Find where the given text appears and provide that cell's center as [X, Y] coordinate. 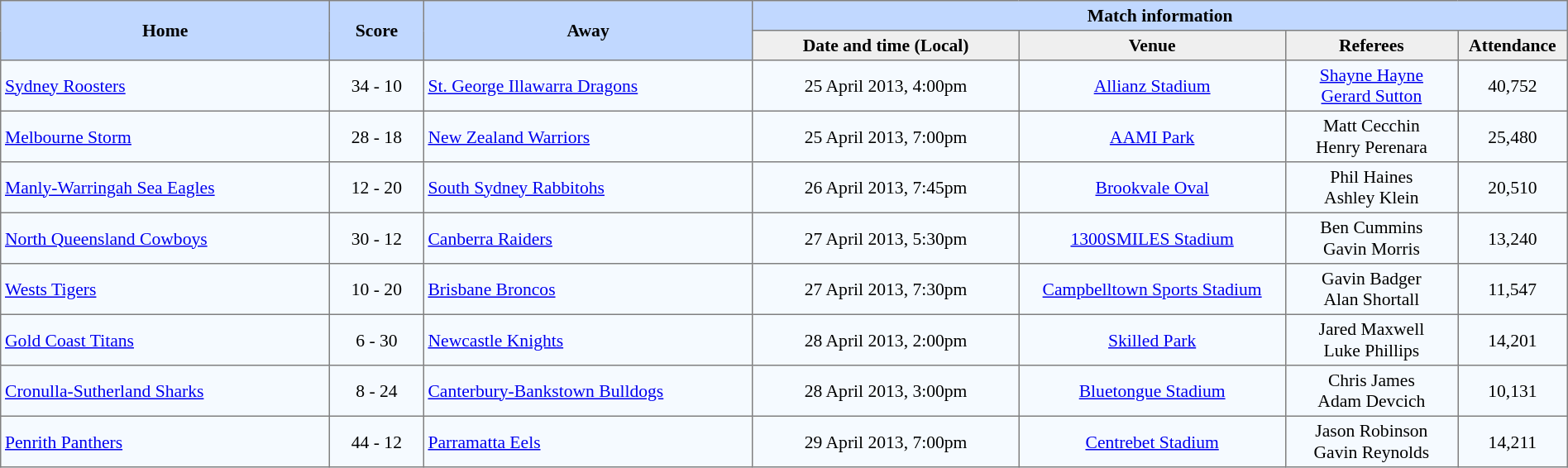
Canterbury-Bankstown Bulldogs [588, 391]
6 - 30 [377, 340]
Melbourne Storm [165, 136]
Attendance [1513, 45]
Home [165, 31]
Skilled Park [1152, 340]
North Queensland Cowboys [165, 238]
30 - 12 [377, 238]
25 April 2013, 7:00pm [886, 136]
Sydney Roosters [165, 86]
Chris JamesAdam Devcich [1371, 391]
14,211 [1513, 442]
Jason RobinsonGavin Reynolds [1371, 442]
Date and time (Local) [886, 45]
Score [377, 31]
26 April 2013, 7:45pm [886, 188]
AAMI Park [1152, 136]
Newcastle Knights [588, 340]
Venue [1152, 45]
Matt CecchinHenry Perenara [1371, 136]
Manly-Warringah Sea Eagles [165, 188]
New Zealand Warriors [588, 136]
1300SMILES Stadium [1152, 238]
28 - 18 [377, 136]
13,240 [1513, 238]
8 - 24 [377, 391]
28 April 2013, 2:00pm [886, 340]
Campbelltown Sports Stadium [1152, 289]
12 - 20 [377, 188]
10,131 [1513, 391]
Bluetongue Stadium [1152, 391]
27 April 2013, 5:30pm [886, 238]
25 April 2013, 4:00pm [886, 86]
Ben CumminsGavin Morris [1371, 238]
11,547 [1513, 289]
34 - 10 [377, 86]
Centrebet Stadium [1152, 442]
St. George Illawarra Dragons [588, 86]
Gavin BadgerAlan Shortall [1371, 289]
Away [588, 31]
Allianz Stadium [1152, 86]
South Sydney Rabbitohs [588, 188]
Wests Tigers [165, 289]
Shayne Hayne Gerard Sutton [1371, 86]
20,510 [1513, 188]
28 April 2013, 3:00pm [886, 391]
Parramatta Eels [588, 442]
Referees [1371, 45]
Match information [1159, 16]
Canberra Raiders [588, 238]
27 April 2013, 7:30pm [886, 289]
Phil HainesAshley Klein [1371, 188]
Brisbane Broncos [588, 289]
25,480 [1513, 136]
Jared MaxwellLuke Phillips [1371, 340]
10 - 20 [377, 289]
Gold Coast Titans [165, 340]
44 - 12 [377, 442]
40,752 [1513, 86]
14,201 [1513, 340]
Brookvale Oval [1152, 188]
Penrith Panthers [165, 442]
Cronulla-Sutherland Sharks [165, 391]
29 April 2013, 7:00pm [886, 442]
